From the cell containing the given text, extract its center point as [x, y] coordinate. 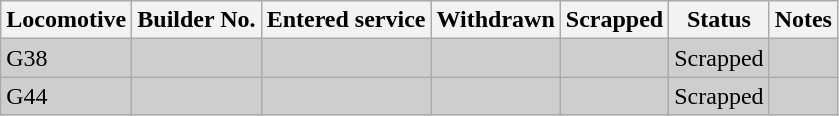
Builder No. [196, 20]
Entered service [346, 20]
G38 [66, 58]
Status [719, 20]
Notes [803, 20]
G44 [66, 96]
Locomotive [66, 20]
Withdrawn [496, 20]
